For the text-containing cell, return its midpoint in (X, Y) coordinate format. 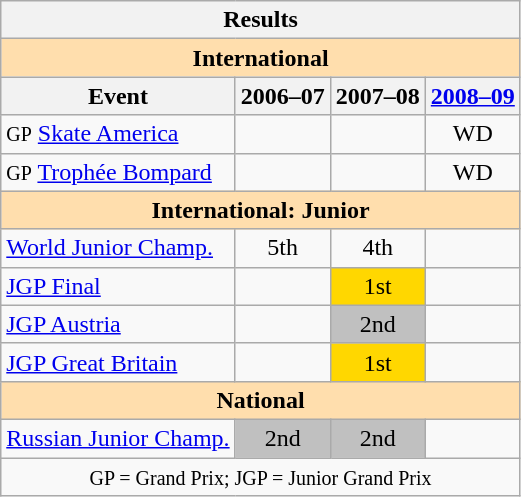
5th (282, 248)
GP = Grand Prix; JGP = Junior Grand Prix (261, 477)
World Junior Champ. (118, 248)
JGP Final (118, 286)
National (261, 400)
JGP Great Britain (118, 362)
2008–09 (472, 96)
International: Junior (261, 210)
2007–08 (378, 96)
JGP Austria (118, 324)
GP Trophée Bompard (118, 172)
Results (261, 20)
GP Skate America (118, 134)
Russian Junior Champ. (118, 438)
Event (118, 96)
2006–07 (282, 96)
4th (378, 248)
International (261, 58)
